Locate the cell with the specified text and output its [x, y] center coordinate. 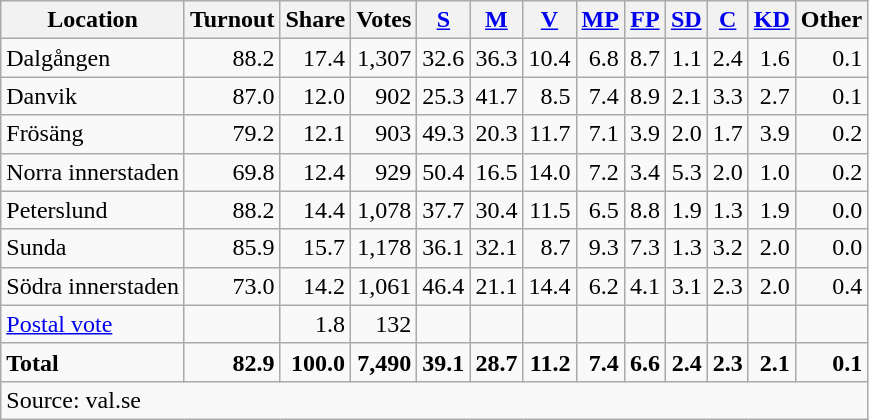
8.8 [644, 210]
15.7 [316, 248]
6.6 [644, 362]
1,307 [384, 58]
Danvik [93, 96]
8.9 [644, 96]
1.6 [772, 58]
46.4 [444, 286]
Other [831, 20]
SD [686, 20]
7.2 [600, 172]
1.1 [686, 58]
1.8 [316, 324]
Source: val.se [434, 400]
KD [772, 20]
32.1 [496, 248]
50.4 [444, 172]
79.2 [232, 134]
902 [384, 96]
11.5 [550, 210]
Postal vote [93, 324]
49.3 [444, 134]
11.2 [550, 362]
100.0 [316, 362]
39.1 [444, 362]
1,078 [384, 210]
Votes [384, 20]
1.0 [772, 172]
6.2 [600, 286]
2.7 [772, 96]
17.4 [316, 58]
85.9 [232, 248]
1,061 [384, 286]
3.4 [644, 172]
16.5 [496, 172]
6.5 [600, 210]
87.0 [232, 96]
FP [644, 20]
36.3 [496, 58]
36.1 [444, 248]
Norra innerstaden [93, 172]
10.4 [550, 58]
12.0 [316, 96]
C [728, 20]
69.8 [232, 172]
6.8 [600, 58]
Turnout [232, 20]
Södra innerstaden [93, 286]
82.9 [232, 362]
20.3 [496, 134]
132 [384, 324]
0.4 [831, 286]
M [496, 20]
3.1 [686, 286]
37.7 [444, 210]
7.1 [600, 134]
28.7 [496, 362]
1.7 [728, 134]
41.7 [496, 96]
929 [384, 172]
14.0 [550, 172]
7.3 [644, 248]
V [550, 20]
Peterslund [93, 210]
5.3 [686, 172]
Total [93, 362]
Sunda [93, 248]
903 [384, 134]
Share [316, 20]
11.7 [550, 134]
32.6 [444, 58]
Dalgången [93, 58]
3.2 [728, 248]
1,178 [384, 248]
7,490 [384, 362]
73.0 [232, 286]
12.1 [316, 134]
30.4 [496, 210]
8.5 [550, 96]
Frösäng [93, 134]
25.3 [444, 96]
3.3 [728, 96]
9.3 [600, 248]
Location [93, 20]
14.2 [316, 286]
12.4 [316, 172]
S [444, 20]
MP [600, 20]
21.1 [496, 286]
4.1 [644, 286]
